From the cell containing the given text, extract its center point as (X, Y) coordinate. 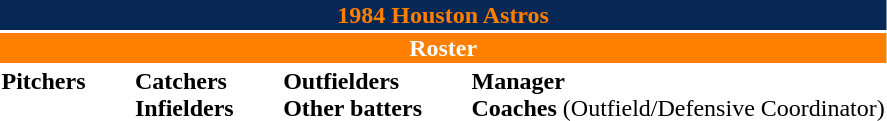
Roster (443, 48)
1984 Houston Astros (443, 15)
